From the cell containing the given text, extract its center point as [x, y] coordinate. 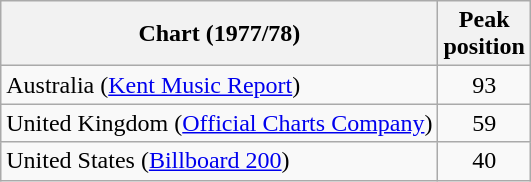
59 [484, 123]
93 [484, 85]
United Kingdom (Official Charts Company) [220, 123]
Chart (1977/78) [220, 34]
Peakposition [484, 34]
Australia (Kent Music Report) [220, 85]
United States (Billboard 200) [220, 161]
40 [484, 161]
